Search for the cell housing the specified text and yield its (X, Y) center coordinate. 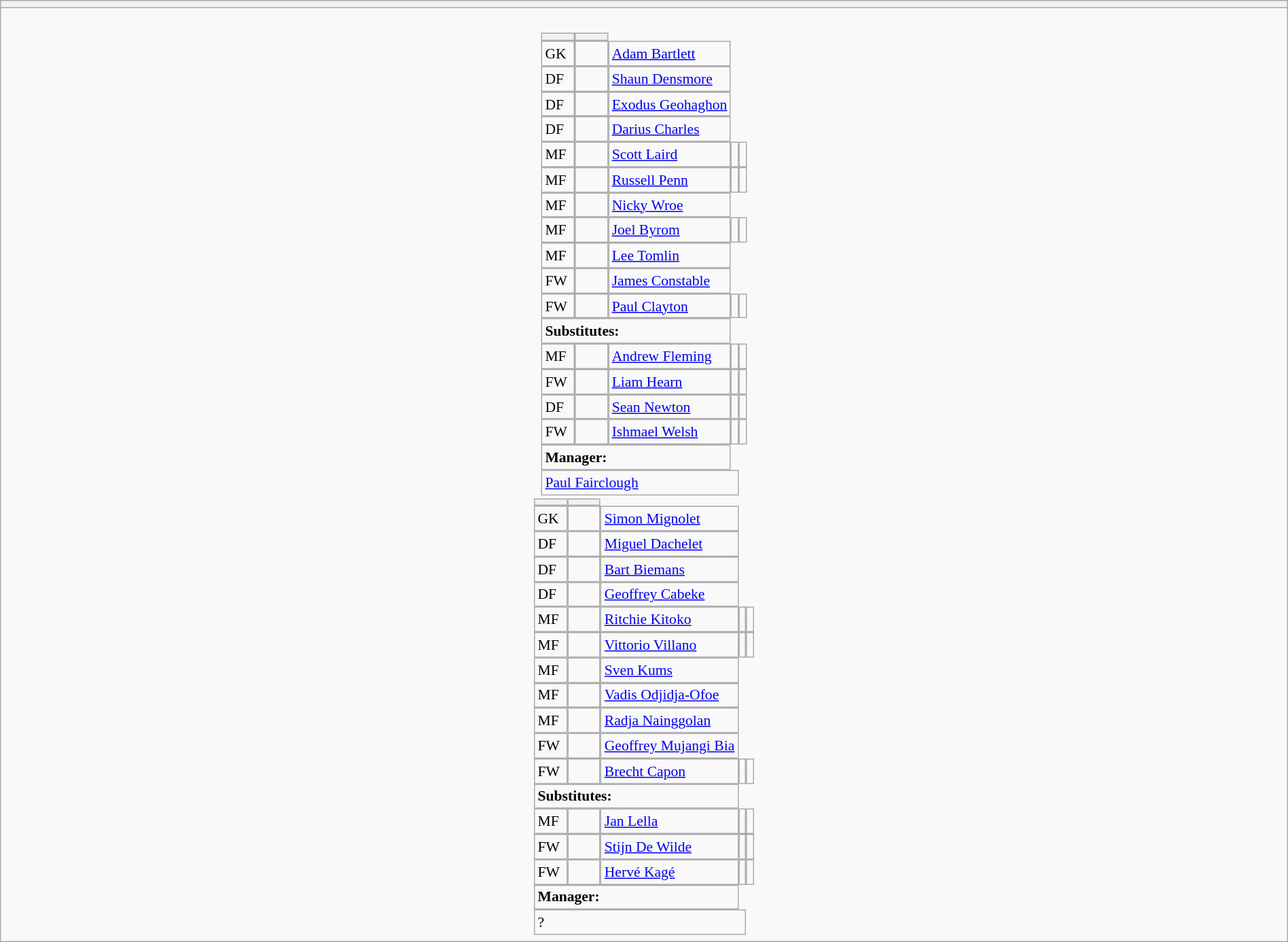
Shaun Densmore (670, 79)
Geoffrey Mujangi Bia (670, 746)
Scott Laird (670, 155)
Adam Bartlett (670, 53)
Lee Tomlin (670, 256)
Sean Newton (670, 406)
Radja Nainggolan (670, 720)
Simon Mignolet (670, 518)
Russell Penn (670, 179)
James Constable (670, 280)
Andrew Fleming (670, 356)
Ishmael Welsh (670, 432)
Vadis Odjidja-Ofoe (670, 695)
Sven Kums (670, 670)
Liam Hearn (670, 382)
Nicky Wroe (670, 205)
Miguel Dachelet (670, 544)
Hervé Kagé (670, 871)
Stijn De Wilde (670, 847)
Ritchie Kitoko (670, 620)
Jan Lella (670, 821)
Darius Charles (670, 129)
Paul Fairclough (640, 483)
Joel Byrom (670, 230)
Exodus Geohaghon (670, 105)
Bart Biemans (670, 570)
Brecht Capon (670, 771)
Geoffrey Cabeke (670, 594)
Paul Clayton (670, 306)
Vittorio Villano (670, 644)
? (640, 922)
